From the cell containing the given text, extract its center point as (X, Y) coordinate. 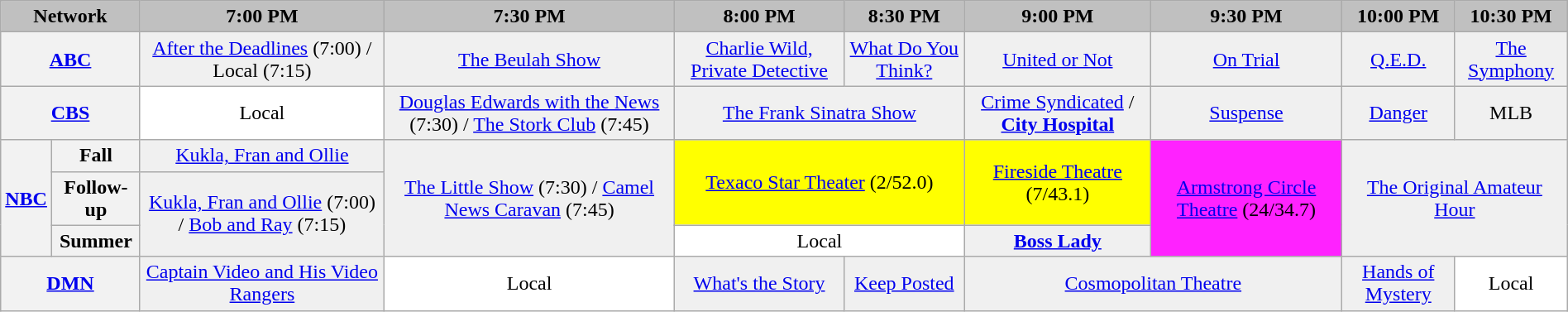
The Beulah Show (529, 60)
Q.E.D. (1398, 60)
Cosmopolitan Theatre (1153, 283)
What's the Story (759, 283)
Texaco Star Theater (2/52.0) (820, 182)
Charlie Wild, Private Detective (759, 60)
9:30 PM (1247, 17)
Follow-up (96, 199)
7:00 PM (261, 17)
MLB (1511, 113)
Fireside Theatre (7/43.1) (1057, 182)
Armstrong Circle Theatre (24/34.7) (1247, 199)
Captain Video and His Video Rangers (261, 283)
NBC (26, 199)
Suspense (1247, 113)
After the Deadlines (7:00) / Local (7:15) (261, 60)
ABC (71, 60)
Douglas Edwards with the News (7:30) / The Stork Club (7:45) (529, 113)
Kukla, Fran and Ollie (7:00) / Bob and Ray (7:15) (261, 214)
CBS (71, 113)
10:00 PM (1398, 17)
Fall (96, 156)
Network (71, 17)
7:30 PM (529, 17)
The Original Amateur Hour (1456, 199)
8:30 PM (904, 17)
The Symphony (1511, 60)
9:00 PM (1057, 17)
What Do You Think? (904, 60)
The Little Show (7:30) / Camel News Caravan (7:45) (529, 199)
On Trial (1247, 60)
Keep Posted (904, 283)
United or Not (1057, 60)
DMN (71, 283)
The Frank Sinatra Show (820, 113)
8:00 PM (759, 17)
Boss Lady (1057, 241)
Danger (1398, 113)
10:30 PM (1511, 17)
Kukla, Fran and Ollie (261, 156)
Hands of Mystery (1398, 283)
Crime Syndicated / City Hospital (1057, 113)
Summer (96, 241)
